From the cell containing the given text, extract its center point as (X, Y) coordinate. 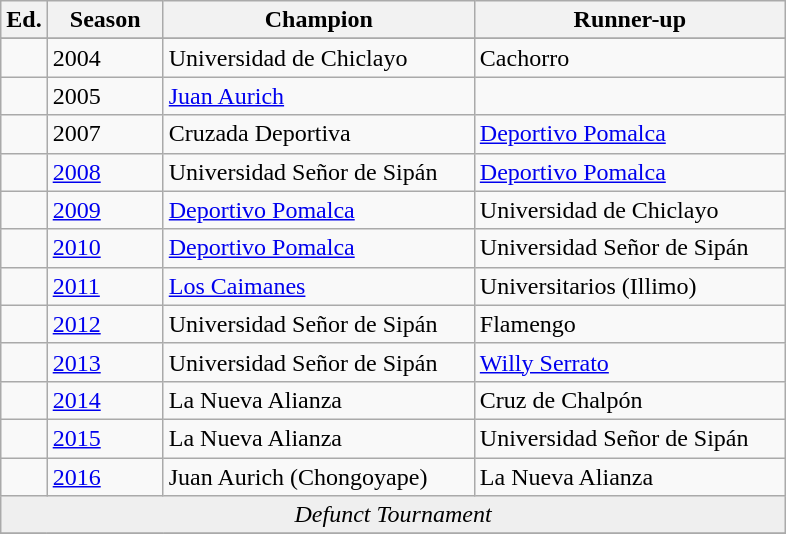
Ed. (24, 20)
2013 (105, 362)
2015 (105, 438)
2004 (105, 58)
Cruzada Deportiva (318, 134)
Los Caimanes (318, 286)
2010 (105, 248)
Champion (318, 20)
Flamengo (630, 324)
Cruz de Chalpón (630, 400)
Cachorro (630, 58)
Willy Serrato (630, 362)
2011 (105, 286)
2014 (105, 400)
2007 (105, 134)
Universitarios (Illimo) (630, 286)
Runner-up (630, 20)
2016 (105, 477)
Juan Aurich (Chongoyape) (318, 477)
2009 (105, 210)
2012 (105, 324)
Defunct Tournament (394, 515)
2008 (105, 172)
Season (105, 20)
2005 (105, 96)
Juan Aurich (318, 96)
